Capture the cell that displays the provided text and extract its (X, Y) central coordinate. 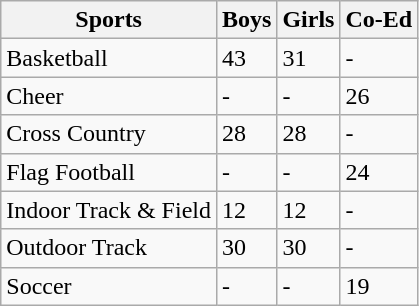
Girls (308, 20)
Outdoor Track (109, 248)
Boys (246, 20)
Sports (109, 20)
Indoor Track & Field (109, 210)
Basketball (109, 58)
Co-Ed (379, 20)
26 (379, 96)
24 (379, 172)
Cross Country (109, 134)
31 (308, 58)
43 (246, 58)
Flag Football (109, 172)
Cheer (109, 96)
19 (379, 286)
Soccer (109, 286)
